Locate the cell with the specified text and output its (x, y) center coordinate. 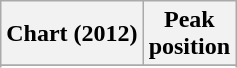
Chart (2012) (72, 34)
Peakposition (189, 34)
